Pinpoint the cell where the given text exists, returning its (X, Y) midpoint coordinate. 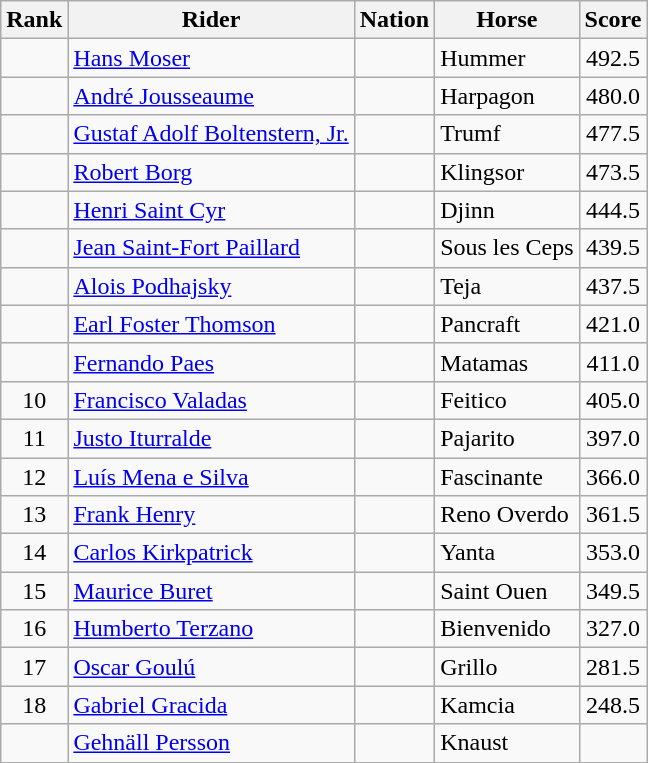
Oscar Goulú (211, 667)
Humberto Terzano (211, 629)
Saint Ouen (507, 591)
Hans Moser (211, 58)
Gabriel Gracida (211, 705)
Pancraft (507, 324)
411.0 (613, 362)
Carlos Kirkpatrick (211, 553)
Rank (34, 20)
André Jousseaume (211, 96)
Frank Henry (211, 515)
Fascinante (507, 477)
281.5 (613, 667)
15 (34, 591)
Maurice Buret (211, 591)
Pajarito (507, 438)
366.0 (613, 477)
Sous les Ceps (507, 248)
477.5 (613, 134)
11 (34, 438)
Matamas (507, 362)
13 (34, 515)
327.0 (613, 629)
Trumf (507, 134)
Earl Foster Thomson (211, 324)
421.0 (613, 324)
Grillo (507, 667)
Fernando Paes (211, 362)
361.5 (613, 515)
Francisco Valadas (211, 400)
480.0 (613, 96)
405.0 (613, 400)
Feitico (507, 400)
16 (34, 629)
Alois Podhajsky (211, 286)
Henri Saint Cyr (211, 210)
439.5 (613, 248)
Harpagon (507, 96)
Hummer (507, 58)
Kamcia (507, 705)
437.5 (613, 286)
Yanta (507, 553)
Jean Saint-Fort Paillard (211, 248)
Nation (394, 20)
Bienvenido (507, 629)
10 (34, 400)
Rider (211, 20)
Justo Iturralde (211, 438)
Gehnäll Persson (211, 743)
353.0 (613, 553)
Luís Mena e Silva (211, 477)
12 (34, 477)
Djinn (507, 210)
Score (613, 20)
397.0 (613, 438)
Gustaf Adolf Boltenstern, Jr. (211, 134)
349.5 (613, 591)
Horse (507, 20)
18 (34, 705)
Knaust (507, 743)
Robert Borg (211, 172)
248.5 (613, 705)
17 (34, 667)
473.5 (613, 172)
444.5 (613, 210)
Teja (507, 286)
14 (34, 553)
Klingsor (507, 172)
492.5 (613, 58)
Reno Overdo (507, 515)
